Return (x, y) of the center of cell containing provided text 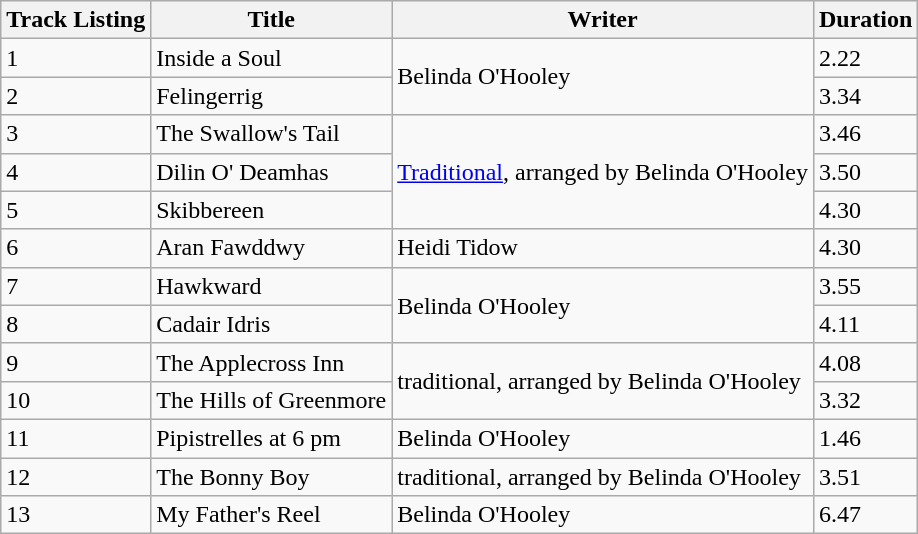
9 (76, 362)
3.55 (865, 286)
6 (76, 248)
Felingerrig (272, 96)
3.46 (865, 134)
Cadair Idris (272, 324)
My Father's Reel (272, 515)
The Applecross Inn (272, 362)
The Swallow's Tail (272, 134)
4 (76, 172)
8 (76, 324)
3.51 (865, 477)
1.46 (865, 438)
The Hills of Greenmore (272, 400)
The Bonny Boy (272, 477)
11 (76, 438)
Heidi Tidow (603, 248)
10 (76, 400)
12 (76, 477)
1 (76, 58)
Inside a Soul (272, 58)
4.08 (865, 362)
3.34 (865, 96)
2.22 (865, 58)
2 (76, 96)
Title (272, 20)
3.50 (865, 172)
3.32 (865, 400)
Track Listing (76, 20)
7 (76, 286)
3 (76, 134)
4.11 (865, 324)
6.47 (865, 515)
Traditional, arranged by Belinda O'Hooley (603, 172)
Aran Fawddwy (272, 248)
Hawkward (272, 286)
Duration (865, 20)
Pipistrelles at 6 pm (272, 438)
Dilin O' Deamhas (272, 172)
Skibbereen (272, 210)
Writer (603, 20)
13 (76, 515)
5 (76, 210)
